Find where the given text appears and provide that cell's center as [x, y] coordinate. 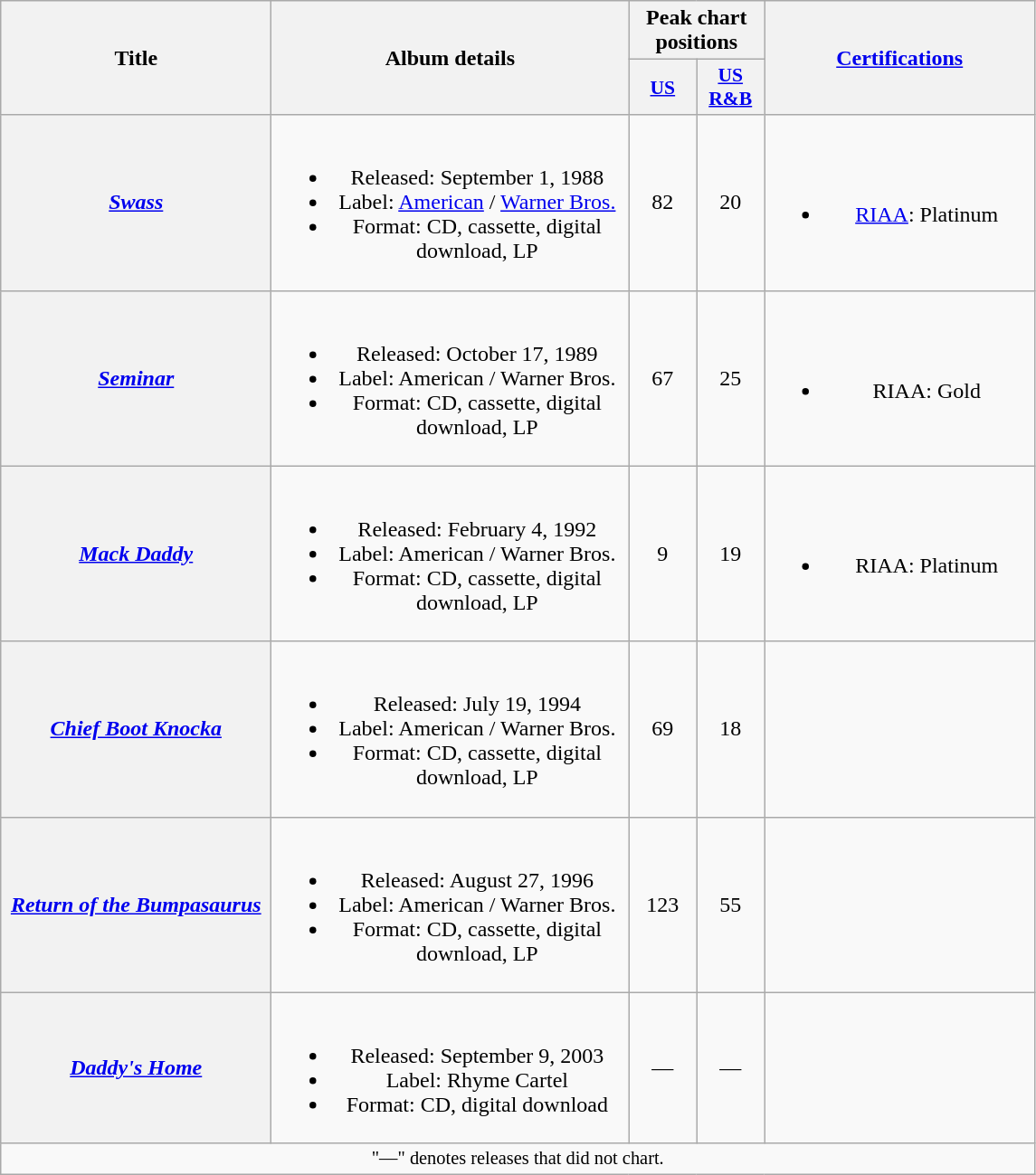
Released: July 19, 1994Label: American / Warner Bros.Format: CD, cassette, digital download, LP [451, 729]
Mack Daddy [136, 554]
9 [662, 554]
US R&B [731, 87]
Peak chart positions [697, 31]
US [662, 87]
Released: September 1, 1988Label: American / Warner Bros.Format: CD, cassette, digital download, LP [451, 203]
RIAA: Gold [899, 378]
19 [731, 554]
Swass [136, 203]
Return of the Bumpasaurus [136, 905]
Chief Boot Knocka [136, 729]
Released: August 27, 1996Label: American / Warner Bros.Format: CD, cassette, digital download, LP [451, 905]
Seminar [136, 378]
Daddy's Home [136, 1067]
82 [662, 203]
25 [731, 378]
Released: September 9, 2003Label: Rhyme CartelFormat: CD, digital download [451, 1067]
20 [731, 203]
55 [731, 905]
18 [731, 729]
Released: October 17, 1989Label: American / Warner Bros.Format: CD, cassette, digital download, LP [451, 378]
67 [662, 378]
Certifications [899, 58]
Released: February 4, 1992Label: American / Warner Bros.Format: CD, cassette, digital download, LP [451, 554]
69 [662, 729]
"—" denotes releases that did not chart. [518, 1159]
Album details [451, 58]
123 [662, 905]
Title [136, 58]
